Detect which cell encompasses the target text, then output its [x, y] center coordinate. 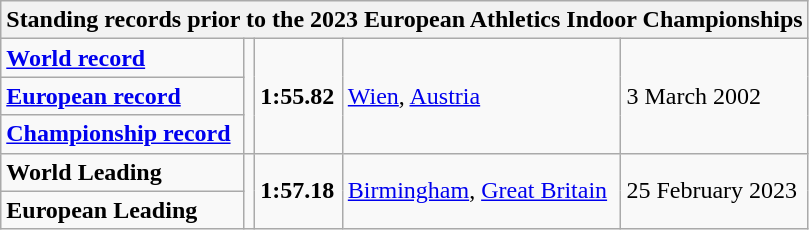
Championship record [122, 134]
3 March 2002 [714, 96]
Standing records prior to the 2023 European Athletics Indoor Championships [404, 20]
European record [122, 96]
European Leading [122, 210]
World Leading [122, 172]
25 February 2023 [714, 191]
Wien, Austria [482, 96]
1:55.82 [299, 96]
1:57.18 [299, 191]
World record [122, 58]
Birmingham, Great Britain [482, 191]
